Determine the (x, y) coordinate at the center of the cell enclosing the given text.  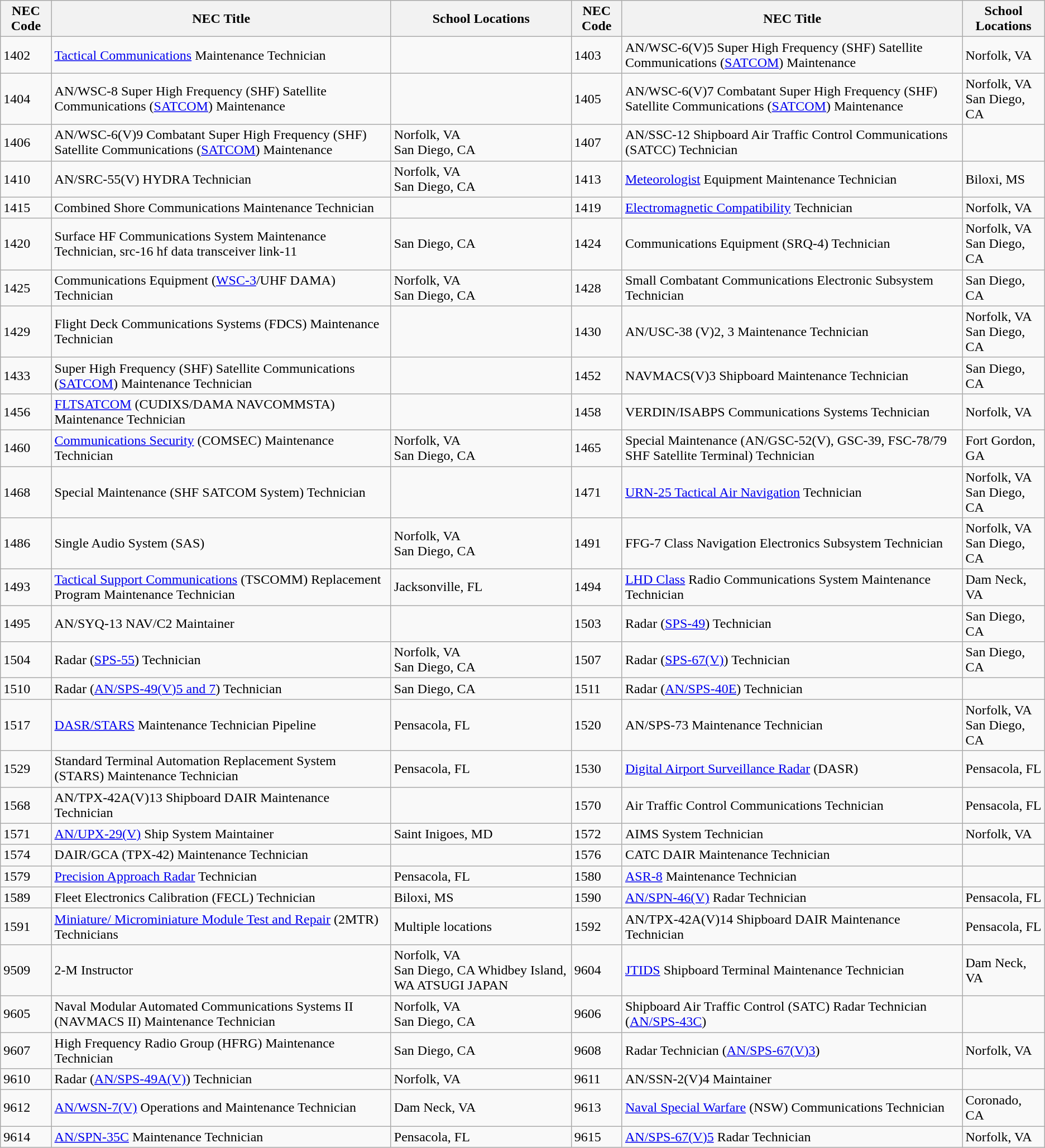
AN/WSN-7(V) Operations and Maintenance Technician (221, 1108)
FLTSATCOM (CUDIXS/DAMA NAVCOMMSTA) Maintenance Technician (221, 412)
DASR/STARS Maintenance Technician Pipeline (221, 725)
AN/TPX-42A(V)14 Shipboard DAIR Maintenance Technician (792, 926)
Radar (AN/SPS-49A(V)) Technician (221, 1079)
AN/WSC-6(V)7 Combatant Super High Frequency (SHF) Satellite Communications (SATCOM) Maintenance (792, 99)
AN/SPS-67(V)5 Radar Technician (792, 1137)
Electromagnetic Compatibility Technician (792, 208)
1425 (26, 288)
Flight Deck Communications Systems (FDCS) Maintenance Technician (221, 332)
9604 (596, 970)
AN/SPS-73 Maintenance Technician (792, 725)
1420 (26, 244)
Multiple locations (481, 926)
1428 (596, 288)
1452 (596, 375)
FFG-7 Class Navigation Electronics Subsystem Technician (792, 544)
AN/WSC-6(V)5 Super High Frequency (SHF) Satellite Communications (SATCOM) Maintenance (792, 55)
1589 (26, 897)
Norfolk, VASan Diego, CA Whidbey Island, WA ATSUGI JAPAN (481, 970)
1413 (596, 179)
1574 (26, 855)
2-M Instructor (221, 970)
Standard Terminal Automation Replacement System (STARS) Maintenance Technician (221, 769)
1590 (596, 897)
Special Maintenance (SHF SATCOM System) Technician (221, 492)
1433 (26, 375)
AN/SSC-12 Shipboard Air Traffic Control Communications (SATCC) Technician (792, 143)
Surface HF Communications System Maintenance Technician, src-16 hf data transceiver link-11 (221, 244)
1458 (596, 412)
Communications Equipment (SRQ-4) Technician (792, 244)
1520 (596, 725)
1507 (596, 660)
1530 (596, 769)
URN-25 Tactical Air Navigation Technician (792, 492)
AN/UPX-29(V) Ship System Maintainer (221, 834)
1579 (26, 876)
Fort Gordon, GA (1004, 448)
1471 (596, 492)
Meteorologist Equipment Maintenance Technician (792, 179)
1517 (26, 725)
1468 (26, 492)
1568 (26, 805)
1405 (596, 99)
1424 (596, 244)
1494 (596, 587)
Tactical Support Communications (TSCOMM) Replacement Program Maintenance Technician (221, 587)
1572 (596, 834)
1491 (596, 544)
1571 (26, 834)
Fleet Electronics Calibration (FECL) Technician (221, 897)
AN/TPX-42A(V)13 Shipboard DAIR Maintenance Technician (221, 805)
AN/SRC-55(V) HYDRA Technician (221, 179)
1529 (26, 769)
AN/WSC-8 Super High Frequency (SHF) Satellite Communications (SATCOM) Maintenance (221, 99)
1407 (596, 143)
Radar (AN/SPS-40E) Technician (792, 689)
1592 (596, 926)
1404 (26, 99)
Naval Special Warfare (NSW) Communications Technician (792, 1108)
Miniature/ Microminiature Module Test and Repair (2MTR) Technicians (221, 926)
1419 (596, 208)
Tactical Communications Maintenance Technician (221, 55)
1511 (596, 689)
9614 (26, 1137)
Digital Airport Surveillance Radar (DASR) (792, 769)
Communications Security (COMSEC) Maintenance Technician (221, 448)
JTIDS Shipboard Terminal Maintenance Technician (792, 970)
9615 (596, 1137)
Communications Equipment (WSC-3/UHF DAMA) Technician (221, 288)
1495 (26, 624)
Saint Inigoes, MD (481, 834)
1504 (26, 660)
Super High Frequency (SHF) Satellite Communications (SATCOM) Maintenance Technician (221, 375)
Combined Shore Communications Maintenance Technician (221, 208)
1430 (596, 332)
1460 (26, 448)
1402 (26, 55)
Coronado, CA (1004, 1108)
Radar (AN/SPS-49(V)5 and 7) Technician (221, 689)
Radar (SPS-67(V)) Technician (792, 660)
9606 (596, 1013)
Shipboard Air Traffic Control (SATC) Radar Technician (AN/SPS-43C) (792, 1013)
1486 (26, 544)
VERDIN/ISABPS Communications Systems Technician (792, 412)
LHD Class Radio Communications System Maintenance Technician (792, 587)
AIMS System Technician (792, 834)
Special Maintenance (AN/GSC-52(V), GSC-39, FSC-78/79 SHF Satellite Terminal) Technician (792, 448)
1570 (596, 805)
1410 (26, 179)
9611 (596, 1079)
Radar (SPS-49) Technician (792, 624)
Radar Technician (AN/SPS-67(V)3) (792, 1050)
AN/USC-38 (V)2, 3 Maintenance Technician (792, 332)
1493 (26, 587)
9608 (596, 1050)
9605 (26, 1013)
Small Combatant Communications Electronic Subsystem Technician (792, 288)
AN/SPN-46(V) Radar Technician (792, 897)
9509 (26, 970)
ASR-8 Maintenance Technician (792, 876)
AN/SYQ-13 NAV/C2 Maintainer (221, 624)
Single Audio System (SAS) (221, 544)
AN/SPN-35C Maintenance Technician (221, 1137)
9613 (596, 1108)
1580 (596, 876)
9610 (26, 1079)
CATC DAIR Maintenance Technician (792, 855)
Radar (SPS-55) Technician (221, 660)
1456 (26, 412)
Naval Modular Automated Communications Systems II (NAVMACS II) Maintenance Technician (221, 1013)
Jacksonville, FL (481, 587)
1465 (596, 448)
Precision Approach Radar Technician (221, 876)
AN/SSN-2(V)4 Maintainer (792, 1079)
DAIR/GCA (TPX-42) Maintenance Technician (221, 855)
1510 (26, 689)
NAVMACS(V)3 Shipboard Maintenance Technician (792, 375)
1415 (26, 208)
1503 (596, 624)
1429 (26, 332)
9612 (26, 1108)
High Frequency Radio Group (HFRG) Maintenance Technician (221, 1050)
1576 (596, 855)
1406 (26, 143)
Air Traffic Control Communications Technician (792, 805)
1403 (596, 55)
1591 (26, 926)
9607 (26, 1050)
AN/WSC-6(V)9 Combatant Super High Frequency (SHF) Satellite Communications (SATCOM) Maintenance (221, 143)
